Find where the given text appears and provide that cell's center as (x, y) coordinate. 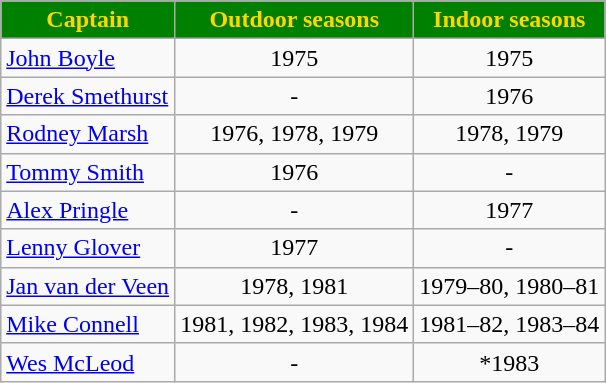
1979–80, 1980–81 (510, 286)
Alex Pringle (88, 210)
1978, 1981 (294, 286)
1981, 1982, 1983, 1984 (294, 324)
Captain (88, 20)
*1983 (510, 362)
Outdoor seasons (294, 20)
Lenny Glover (88, 248)
1976, 1978, 1979 (294, 134)
1981–82, 1983–84 (510, 324)
Wes McLeod (88, 362)
John Boyle (88, 58)
Indoor seasons (510, 20)
Tommy Smith (88, 172)
1978, 1979 (510, 134)
Rodney Marsh (88, 134)
Derek Smethurst (88, 96)
Mike Connell (88, 324)
Jan van der Veen (88, 286)
